Output the (x, y) coordinate of the center of the cell containing the given text.  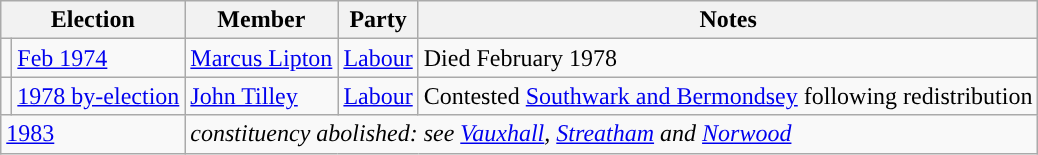
Died February 1978 (728, 58)
Contested Southwark and Bermondsey following redistribution (728, 96)
Marcus Lipton (262, 58)
constituency abolished: see Vauxhall, Streatham and Norwood (612, 134)
Feb 1974 (98, 58)
John Tilley (262, 96)
Election (93, 20)
Notes (728, 20)
1978 by-election (98, 96)
1983 (93, 134)
Member (262, 20)
Party (378, 20)
